Extract the [X, Y] coordinate from the center of the cell holding the provided text.  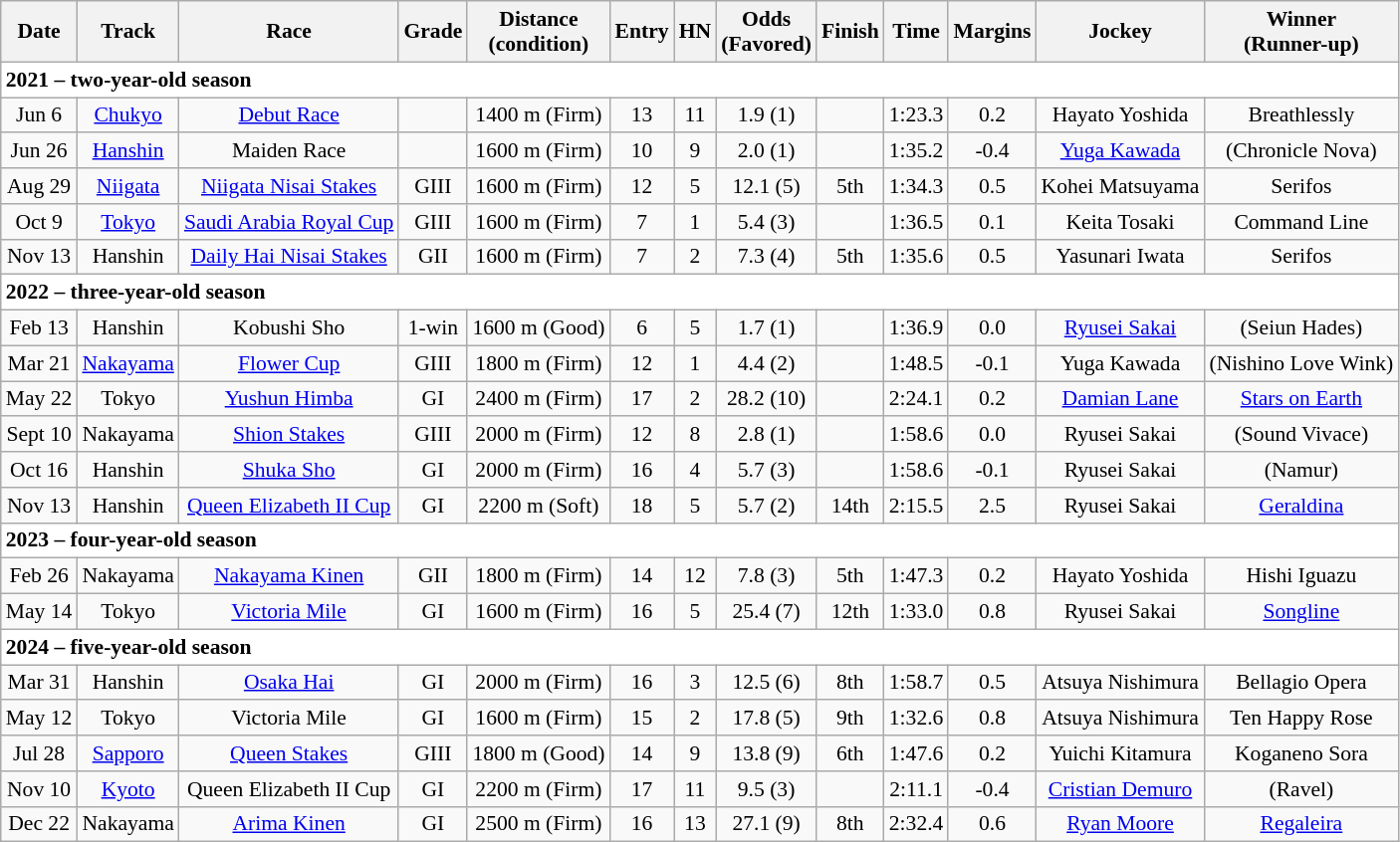
1.9 (1) [767, 115]
Feb 26 [40, 576]
2:24.1 [916, 399]
Jul 28 [40, 753]
2022 – three-year-old season [699, 293]
0.6 [992, 824]
Songline [1302, 612]
12.1 (5) [767, 186]
1:36.9 [916, 328]
Mar 31 [40, 683]
5.7 (3) [767, 470]
4 [695, 470]
2:15.5 [916, 506]
Keita Tosaki [1121, 222]
25.4 (7) [767, 612]
7.3 (4) [767, 257]
Yasunari Iwata [1121, 257]
7.8 (3) [767, 576]
Damian Lane [1121, 399]
1:48.5 [916, 363]
2.5 [992, 506]
Race [289, 32]
Hishi Iguazu [1302, 576]
Time [916, 32]
Track [127, 32]
0.1 [992, 222]
Nov 10 [40, 789]
Entry [642, 32]
Oct 16 [40, 470]
1-win [432, 328]
Distance(condition) [538, 32]
17.8 (5) [767, 719]
1.7 (1) [767, 328]
(Namur) [1302, 470]
Yushun Himba [289, 399]
Bellagio Opera [1302, 683]
5.4 (3) [767, 222]
Ten Happy Rose [1302, 719]
Sapporo [127, 753]
10 [642, 151]
Niigata Nisai Stakes [289, 186]
27.1 (9) [767, 824]
6 [642, 328]
28.2 (10) [767, 399]
1600 m (Good) [538, 328]
12.5 (6) [767, 683]
2024 – five-year-old season [699, 647]
Daily Hai Nisai Stakes [289, 257]
Shion Stakes [289, 435]
Winner(Runner-up) [1302, 32]
3 [695, 683]
Mar 21 [40, 363]
HN [695, 32]
5.7 (2) [767, 506]
Jun 26 [40, 151]
Jockey [1121, 32]
1800 m (Good) [538, 753]
(Nishino Love Wink) [1302, 363]
Maiden Race [289, 151]
Dec 22 [40, 824]
2400 m (Firm) [538, 399]
2.8 (1) [767, 435]
1:34.3 [916, 186]
May 22 [40, 399]
Kohei Matsuyama [1121, 186]
1:32.6 [916, 719]
18 [642, 506]
(Sound Vivace) [1302, 435]
Kyoto [127, 789]
2200 m (Firm) [538, 789]
Saudi Arabia Royal Cup [289, 222]
Breathlessly [1302, 115]
6th [850, 753]
13.8 (9) [767, 753]
2:11.1 [916, 789]
Koganeno Sora [1302, 753]
Cristian Demuro [1121, 789]
Feb 13 [40, 328]
8 [695, 435]
(Seiun Hades) [1302, 328]
Aug 29 [40, 186]
Osaka Hai [289, 683]
Date [40, 32]
1:23.3 [916, 115]
Arima Kinen [289, 824]
2023 – four-year-old season [699, 540]
9.5 (3) [767, 789]
Command Line [1302, 222]
2.0 (1) [767, 151]
Finish [850, 32]
12th [850, 612]
Debut Race [289, 115]
Oct 9 [40, 222]
Sept 10 [40, 435]
4.4 (2) [767, 363]
Yuichi Kitamura [1121, 753]
1:47.3 [916, 576]
2500 m (Firm) [538, 824]
Regaleira [1302, 824]
Flower Cup [289, 363]
Chukyo [127, 115]
Margins [992, 32]
Stars on Earth [1302, 399]
Jun 6 [40, 115]
Nakayama Kinen [289, 576]
(Ravel) [1302, 789]
Niigata [127, 186]
May 14 [40, 612]
14th [850, 506]
2:32.4 [916, 824]
(Chronicle Nova) [1302, 151]
Queen Stakes [289, 753]
2021 – two-year-old season [699, 80]
Geraldina [1302, 506]
1:36.5 [916, 222]
Grade [432, 32]
1:47.6 [916, 753]
Odds(Favored) [767, 32]
Ryan Moore [1121, 824]
1:35.2 [916, 151]
1:35.6 [916, 257]
15 [642, 719]
1:33.0 [916, 612]
9th [850, 719]
2200 m (Soft) [538, 506]
1400 m (Firm) [538, 115]
1:58.7 [916, 683]
Kobushi Sho [289, 328]
Shuka Sho [289, 470]
May 12 [40, 719]
